Find where the given text appears and provide that cell's center as (x, y) coordinate. 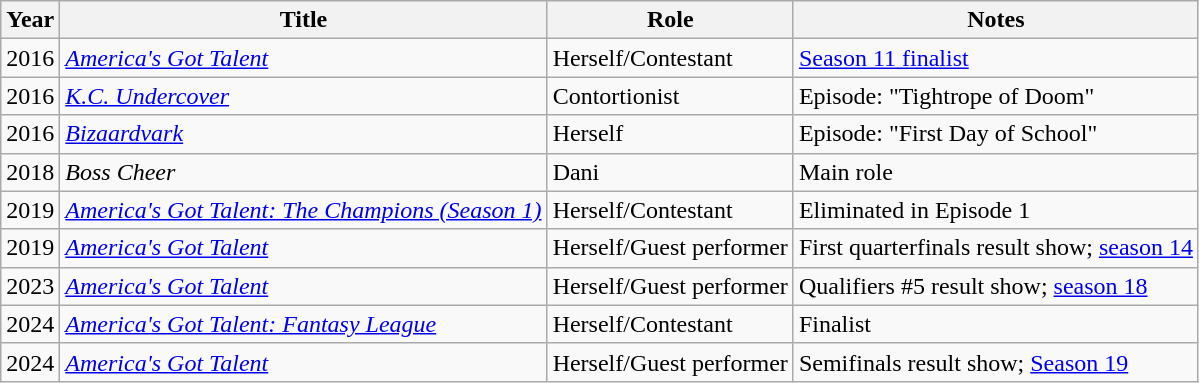
K.C. Undercover (304, 96)
2023 (30, 286)
Eliminated in Episode 1 (996, 210)
Title (304, 20)
Semifinals result show; Season 19 (996, 362)
Notes (996, 20)
Bizaardvark (304, 134)
Role (670, 20)
Herself (670, 134)
Main role (996, 172)
Contortionist (670, 96)
America's Got Talent: The Champions (Season 1) (304, 210)
Season 11 finalist (996, 58)
Dani (670, 172)
Boss Cheer (304, 172)
Year (30, 20)
Finalist (996, 324)
Episode: "First Day of School" (996, 134)
2018 (30, 172)
Qualifiers #5 result show; season 18 (996, 286)
First quarterfinals result show; season 14 (996, 248)
America's Got Talent: Fantasy League (304, 324)
Episode: "Tightrope of Doom" (996, 96)
